From the cell containing the given text, extract its center point as (x, y) coordinate. 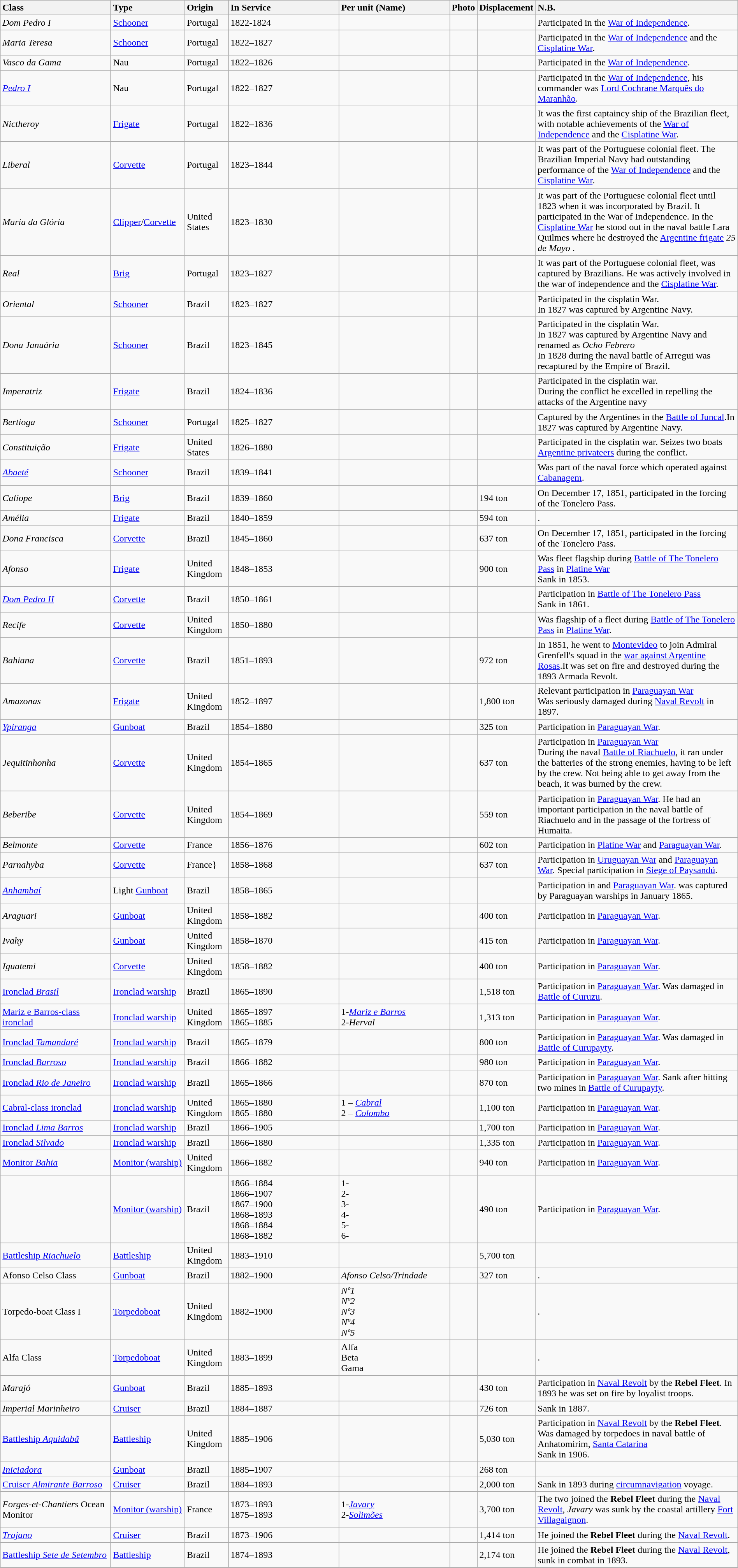
Was part of the naval force which operated against Cabanagem. (637, 473)
1-Mariz e Barros2-Herval (394, 1017)
Abaeté (56, 473)
1-Javary2-Solimões (394, 1510)
Origin (206, 8)
1856–1876 (284, 845)
1825–1827 (284, 422)
Ironclad Barroso (56, 1062)
1884–1893 (284, 1484)
Participation in Paraguayan War. He had an important participation in the naval battle of Riachuelo and in the passage of the fortress of Humaita. (637, 814)
1839–1860 (284, 498)
1865–1879 (284, 1042)
1839–1841 (284, 473)
1823–1845 (284, 345)
Maria Teresa (56, 43)
Captured by the Argentines in the Battle of Juncal.In 1827 was captured by Argentine Navy. (637, 422)
Oriental (56, 304)
1865–18801865–1880 (284, 1108)
Displacement (506, 8)
1873–1906 (284, 1535)
France} (206, 865)
1854–1869 (284, 814)
2,174 ton (506, 1555)
1822–1836 (284, 124)
1874–1893 (284, 1555)
Cruiser Almirante Barroso (56, 1484)
It was part of the Portuguese colonial fleet, was captured by Brazilians. He was actively involved in the war of independence and the Cisplatine War. (637, 273)
1826–1880 (284, 448)
1885–1893 (284, 1388)
Ironclad Brasil (56, 992)
1845–1860 (284, 538)
Ypiranga (56, 727)
Ironclad Silvado (56, 1143)
1,518 ton (506, 992)
Battleship Sete de Setembro (56, 1555)
Mariz e Barros-class ironclad (56, 1017)
1- 2- 3- 4- 5- 6- (394, 1209)
Ivahy (56, 941)
1884–1887 (284, 1408)
1854–1880 (284, 727)
The two joined the Rebel Fleet during the Naval Revolt, Javary was sunk by the coastal artillery Fort Villagaignon. (637, 1510)
He joined the Rebel Fleet during the Naval Revolt. (637, 1535)
1852–1897 (284, 701)
1,313 ton (506, 1017)
1866–1905 (284, 1128)
1824–1836 (284, 391)
Bahiana (56, 660)
1858–1868 (284, 865)
1883–1910 (284, 1255)
415 ton (506, 941)
602 ton (506, 845)
Constituição (56, 448)
Battleship Aquidabã (56, 1439)
194 ton (506, 498)
Participation in Naval Revolt by the Rebel Fleet. Was damaged by torpedoes in naval battle of Anhatomirim, Santa Catarina Sank in 1906. (637, 1439)
Battleship Riachuelo (56, 1255)
1883–1899 (284, 1358)
1858–1865 (284, 890)
Calíope (56, 498)
Forges-et-Chantiers Ocean Monitor (56, 1510)
Bertioga (56, 422)
Alfa Class (56, 1358)
Class (56, 8)
870 ton (506, 1082)
3,700 ton (506, 1510)
Iniciadora (56, 1470)
It was the first captaincy ship of the Brazilian fleet, with notable achievements of the War of Independence and the Cisplatine War. (637, 124)
1873–18931875–1893 (284, 1510)
1851–1893 (284, 660)
Light Gunboat (148, 890)
Iguatemi (56, 966)
Afonso (56, 569)
1850–1861 (284, 599)
1854–1865 (284, 763)
Torpedo-boat Class I (56, 1311)
Amélia (56, 518)
5,030 ton (506, 1439)
Clipper/Corvette (148, 222)
1,700 ton (506, 1128)
1865–1890 (284, 992)
Maria da Glória (56, 222)
Participation in Uruguayan War and Paraguayan War. Special participation in Siege of Paysandú. (637, 865)
1866–1880 (284, 1143)
594 ton (506, 518)
Nº1Nº2Nº3Nº4Nº5 (394, 1311)
Beberibe (56, 814)
1,800 ton (506, 701)
1885–1907 (284, 1470)
Cabral-class ironclad (56, 1108)
1850–1880 (284, 624)
Participated in the cisplatin war. Seizes two boats Argentine privateers during the conflict. (637, 448)
Participated in the cisplatin war.During the conflict he excelled in repelling the attacks of the Argentine navy (637, 391)
Ironclad Lima Barros (56, 1128)
Anhambaí (56, 890)
Participated in the War of Independence, his commander was Lord Cochrane Marquês do Maranhão. (637, 88)
800 ton (506, 1042)
Liberal (56, 165)
Photo (463, 8)
Dom Pedro II (56, 599)
In Service (284, 8)
972 ton (506, 660)
5,700 ton (506, 1255)
Marajó (56, 1388)
1822-1824 (284, 23)
Participated in the cisplatin War. In 1827 was captured by Argentine Navy. (637, 304)
AlfaBetaGama (394, 1358)
940 ton (506, 1162)
900 ton (506, 569)
Trajano (56, 1535)
327 ton (506, 1275)
Imperial Marinheiro (56, 1408)
1822–1826 (284, 63)
Belmonte (56, 845)
Participated in the War of Independence and the Cisplatine War. (637, 43)
Real (56, 273)
1858–1870 (284, 941)
Recife (56, 624)
1 – Cabral2 – Colombo (394, 1108)
1823–1830 (284, 222)
Participation in and Paraguayan War. was captured by Paraguayan warships in January 1865. (637, 890)
490 ton (506, 1209)
Afonso Celso Class (56, 1275)
1885–1906 (284, 1439)
Parnahyba (56, 865)
Was flagship of a fleet during Battle of The Tonelero Pass in Platine War. (637, 624)
Dona Francisca (56, 538)
Amazonas (56, 701)
559 ton (506, 814)
Ironclad Tamandaré (56, 1042)
325 ton (506, 727)
Relevant participation in Paraguayan WarWas seriously damaged during Naval Revolt in 1897. (637, 701)
1,414 ton (506, 1535)
Participation in Paraguayan War. Was damaged in Battle of Curupayty. (637, 1042)
He joined the Rebel Fleet during the Naval Revolt, sunk in combat in 1893. (637, 1555)
Participation in Paraguayan War. Sank after hitting two mines in Battle of Curupayty. (637, 1082)
2,000 ton (506, 1484)
430 ton (506, 1388)
Imperatriz (56, 391)
Monitor Bahia (56, 1162)
726 ton (506, 1408)
Type (148, 8)
1840–1859 (284, 518)
N.B. (637, 8)
1865–18971865–1885 (284, 1017)
Sank in 1887. (637, 1408)
1865–1866 (284, 1082)
Ironclad Rio de Janeiro (56, 1082)
Dom Pedro I (56, 23)
Participation in Platine War and Paraguayan War. (637, 845)
Sank in 1893 during circumnavigation voyage. (637, 1484)
268 ton (506, 1470)
Participation in Battle of The Tonelero PassSank in 1861. (637, 599)
1866–18841866–19071867–19001868–18931868–18841868–1882 (284, 1209)
980 ton (506, 1062)
Araguari (56, 916)
Per unit (Name) (394, 8)
Was fleet flagship during Battle of The Tonelero Pass in Platine WarSank in 1853. (637, 569)
Participation in Naval Revolt by the Rebel Fleet. In 1893 he was set on fire by loyalist troops. (637, 1388)
Participation in Paraguayan War. Was damaged in Battle of Curuzu. (637, 992)
Pedro I (56, 88)
Jequitinhonha (56, 763)
Vasco da Gama (56, 63)
Dona Januária (56, 345)
Afonso Celso/Trindade (394, 1275)
1,335 ton (506, 1143)
1848–1853 (284, 569)
1823–1844 (284, 165)
1,100 ton (506, 1108)
Nictheroy (56, 124)
